From the cell containing the given text, extract its center point as [x, y] coordinate. 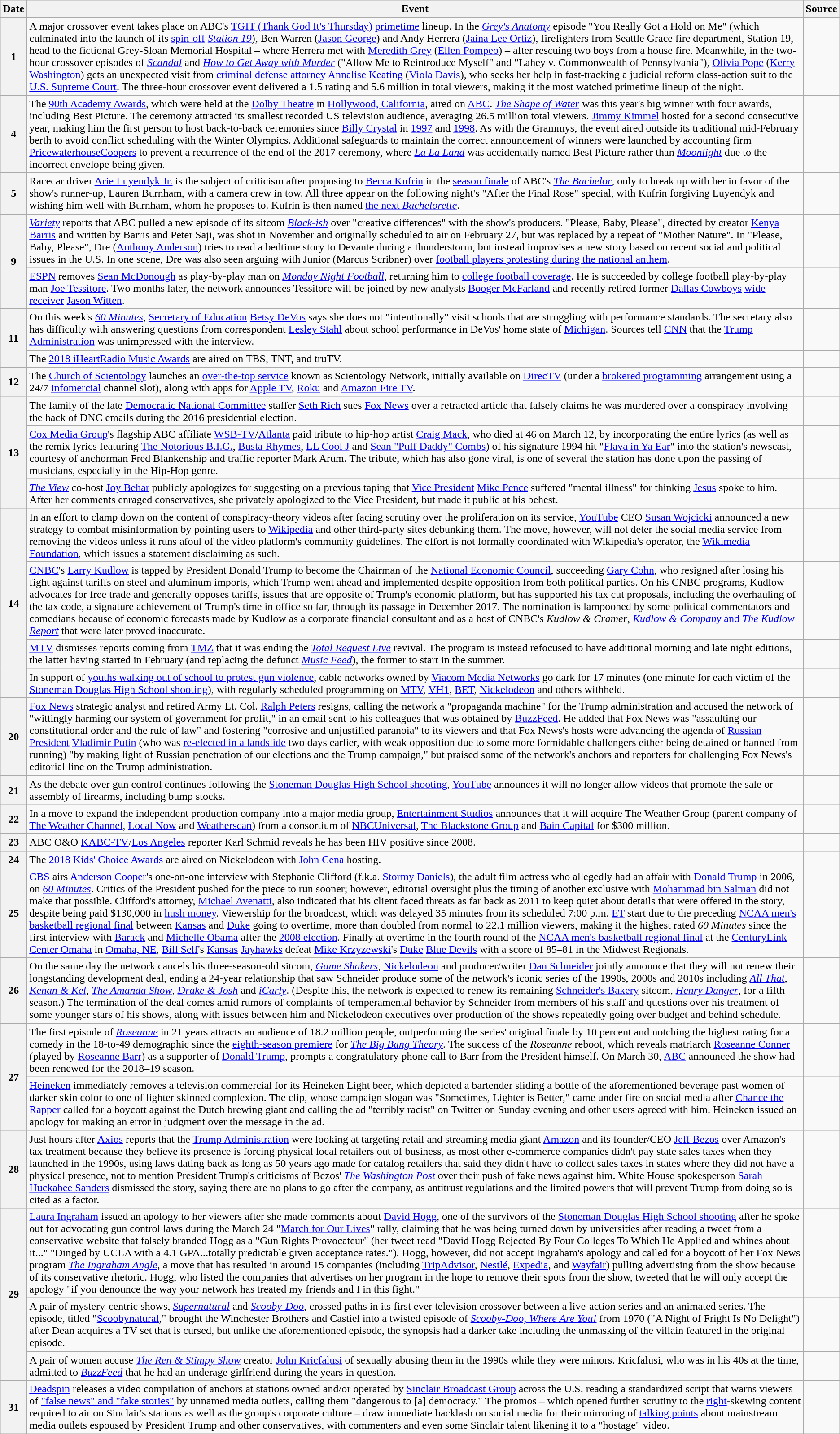
31 [13, 1408]
4 [13, 134]
Event [415, 9]
5 [13, 193]
27 [13, 1077]
The 2018 iHeartRadio Music Awards are aired on TBS, TNT, and truTV. [415, 359]
25 [13, 913]
12 [13, 382]
23 [13, 842]
1 [13, 57]
ABC O&O KABC-TV/Los Angeles reporter Karl Schmid reveals he has been HIV positive since 2008. [415, 842]
26 [13, 991]
Date [13, 9]
14 [13, 603]
28 [13, 1169]
11 [13, 338]
29 [13, 1294]
Source [821, 9]
21 [13, 790]
The 2018 Kids' Choice Awards are aired on Nickelodeon with John Cena hosting. [415, 860]
13 [13, 452]
22 [13, 820]
24 [13, 860]
20 [13, 737]
9 [13, 261]
